Find where the given text appears and provide that cell's center as (X, Y) coordinate. 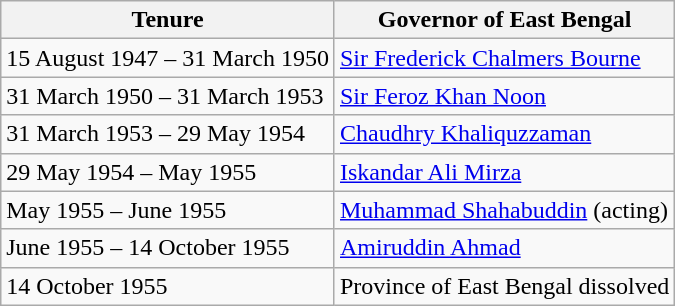
Tenure (168, 20)
Amiruddin Ahmad (504, 248)
Province of East Bengal dissolved (504, 286)
May 1955 – June 1955 (168, 210)
Sir Feroz Khan Noon (504, 96)
Chaudhry Khaliquzzaman (504, 134)
31 March 1950 – 31 March 1953 (168, 96)
31 March 1953 – 29 May 1954 (168, 134)
Sir Frederick Chalmers Bourne (504, 58)
15 August 1947 – 31 March 1950 (168, 58)
29 May 1954 – May 1955 (168, 172)
14 October 1955 (168, 286)
Muhammad Shahabuddin (acting) (504, 210)
Iskandar Ali Mirza (504, 172)
June 1955 – 14 October 1955 (168, 248)
Governor of East Bengal (504, 20)
